Locate the cell with the specified text and output its [X, Y] center coordinate. 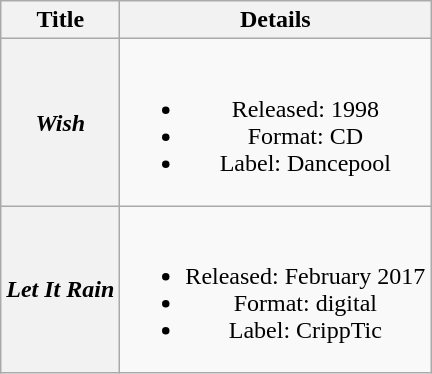
Let It Rain [60, 290]
Title [60, 20]
Wish [60, 122]
Details [276, 20]
Released: 1998Format: CDLabel: Dancepool [276, 122]
Released: February 2017Format: digitalLabel: CrippTic [276, 290]
